From the cell containing the given text, extract its center point as [x, y] coordinate. 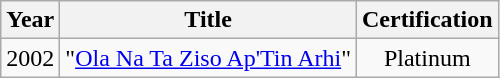
"Ola Na Ta Ziso Ap'Tin Arhi" [208, 58]
Certification [427, 20]
2002 [30, 58]
Year [30, 20]
Title [208, 20]
Platinum [427, 58]
